Return [x, y] of the center of cell containing provided text 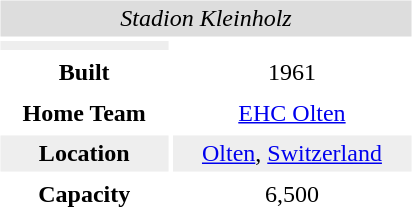
EHC Olten [292, 113]
Built [84, 72]
Stadion Kleinholz [206, 18]
Location [84, 154]
1961 [292, 72]
Home Team [84, 113]
Olten, Switzerland [292, 154]
